Detect which cell encompasses the target text, then output its (x, y) center coordinate. 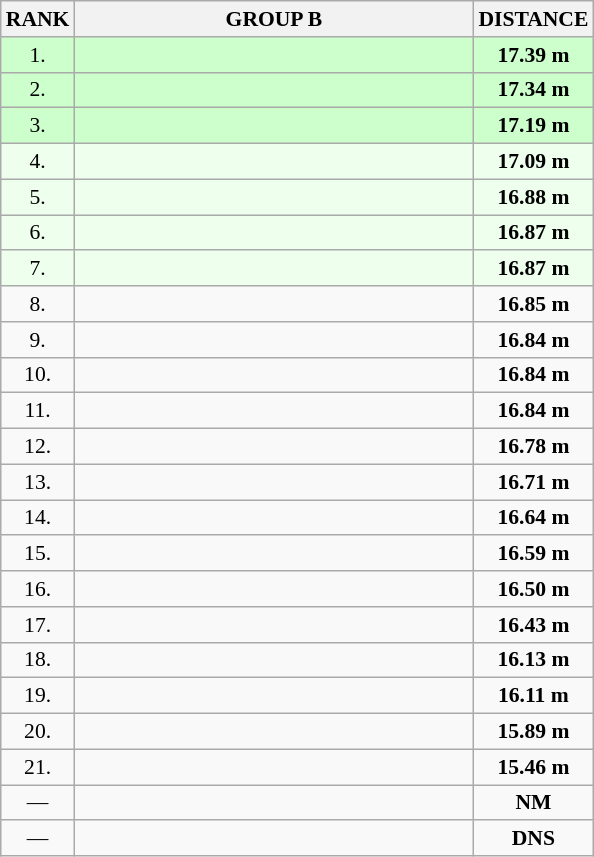
4. (38, 162)
17. (38, 625)
2. (38, 90)
20. (38, 732)
12. (38, 447)
18. (38, 660)
17.39 m (533, 55)
3. (38, 126)
17.09 m (533, 162)
19. (38, 696)
13. (38, 482)
GROUP B (274, 19)
DNS (533, 839)
16.43 m (533, 625)
21. (38, 767)
17.34 m (533, 90)
5. (38, 197)
16.11 m (533, 696)
16.71 m (533, 482)
8. (38, 304)
15. (38, 554)
14. (38, 518)
7. (38, 269)
11. (38, 411)
16.78 m (533, 447)
15.89 m (533, 732)
RANK (38, 19)
16. (38, 589)
16.64 m (533, 518)
16.13 m (533, 660)
9. (38, 340)
17.19 m (533, 126)
10. (38, 375)
15.46 m (533, 767)
NM (533, 803)
1. (38, 55)
16.88 m (533, 197)
16.50 m (533, 589)
16.85 m (533, 304)
DISTANCE (533, 19)
6. (38, 233)
16.59 m (533, 554)
